Extract the [X, Y] coordinate from the center of the cell holding the provided text.  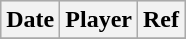
Ref [160, 20]
Player [99, 20]
Date [30, 20]
